Detect which cell encompasses the target text, then output its (x, y) center coordinate. 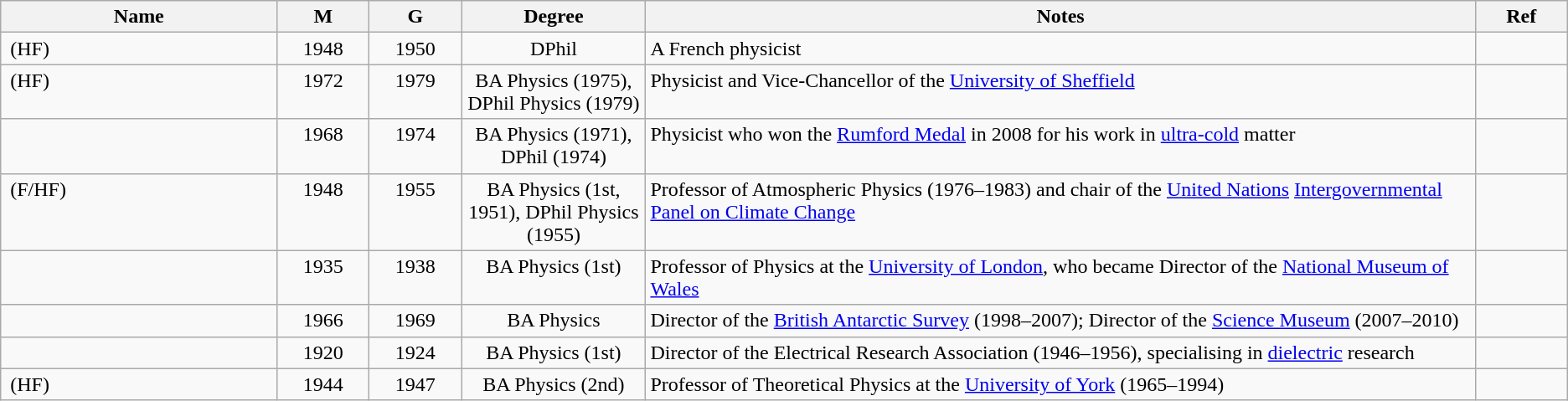
Physicist who won the Rumford Medal in 2008 for his work in ultra-cold matter (1060, 146)
BA Physics (1st, 1951), DPhil Physics (1955) (554, 212)
1974 (415, 146)
DPhil (554, 49)
BA Physics (1975), DPhil Physics (1979) (554, 92)
Physicist and Vice-Chancellor of the University of Sheffield (1060, 92)
Professor of Theoretical Physics at the University of York (1965–1994) (1060, 384)
BA Physics (2nd) (554, 384)
1924 (415, 352)
1938 (415, 278)
1966 (323, 321)
G (415, 17)
1950 (415, 49)
1935 (323, 278)
M (323, 17)
1944 (323, 384)
1972 (323, 92)
1968 (323, 146)
1947 (415, 384)
1979 (415, 92)
Ref (1521, 17)
BA Physics (554, 321)
Name (139, 17)
BA Physics (1971), DPhil (1974) (554, 146)
Professor of Atmospheric Physics (1976–1983) and chair of the United Nations Intergovernmental Panel on Climate Change (1060, 212)
Professor of Physics at the University of London, who became Director of the National Museum of Wales (1060, 278)
Director of the Electrical Research Association (1946–1956), specialising in dielectric research (1060, 352)
Notes (1060, 17)
(F/HF) (139, 212)
Director of the British Antarctic Survey (1998–2007); Director of the Science Museum (2007–2010) (1060, 321)
1969 (415, 321)
A French physicist (1060, 49)
1920 (323, 352)
Degree (554, 17)
1955 (415, 212)
